Determine the (x, y) coordinate at the center of the cell enclosing the given text.  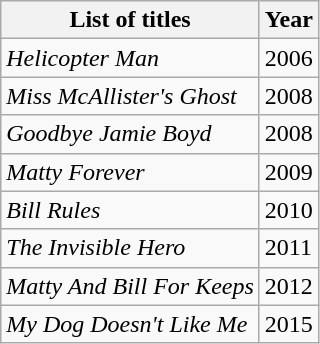
Bill Rules (130, 210)
2015 (288, 324)
Goodbye Jamie Boyd (130, 134)
2012 (288, 286)
2011 (288, 248)
Miss McAllister's Ghost (130, 96)
2010 (288, 210)
The Invisible Hero (130, 248)
List of titles (130, 20)
Matty Forever (130, 172)
Year (288, 20)
My Dog Doesn't Like Me (130, 324)
2009 (288, 172)
Matty And Bill For Keeps (130, 286)
2006 (288, 58)
Helicopter Man (130, 58)
